Output the [x, y] coordinate of the center of the cell containing the given text.  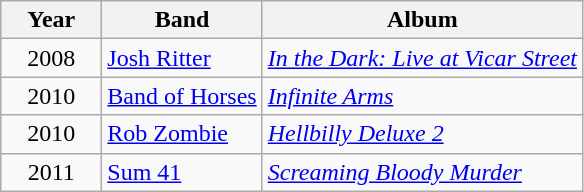
Rob Zombie [182, 134]
Infinite Arms [422, 96]
Band of Horses [182, 96]
Band [182, 20]
In the Dark: Live at Vicar Street [422, 58]
Hellbilly Deluxe 2 [422, 134]
Josh Ritter [182, 58]
Sum 41 [182, 172]
Album [422, 20]
2008 [52, 58]
Year [52, 20]
2011 [52, 172]
Screaming Bloody Murder [422, 172]
